Scan for the cell matching the given text and deliver its [x, y] coordinate at center. 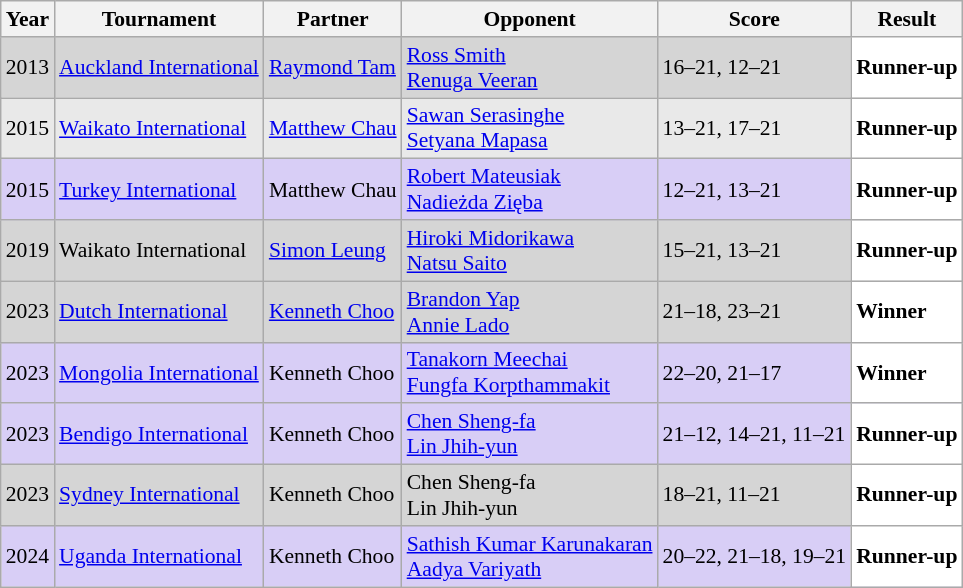
2013 [28, 68]
Bendigo International [159, 434]
2024 [28, 556]
22–20, 21–17 [755, 372]
Opponent [530, 19]
Partner [333, 19]
Brandon Yap Annie Lado [530, 312]
20–22, 21–18, 19–21 [755, 556]
15–21, 13–21 [755, 250]
Turkey International [159, 190]
Mongolia International [159, 372]
Result [906, 19]
Year [28, 19]
18–21, 11–21 [755, 496]
Robert Mateusiak Nadieżda Zięba [530, 190]
Sawan Serasinghe Setyana Mapasa [530, 128]
21–12, 14–21, 11–21 [755, 434]
Tournament [159, 19]
Uganda International [159, 556]
13–21, 17–21 [755, 128]
2019 [28, 250]
Simon Leung [333, 250]
12–21, 13–21 [755, 190]
Auckland International [159, 68]
Sydney International [159, 496]
Raymond Tam [333, 68]
Sathish Kumar Karunakaran Aadya Variyath [530, 556]
Score [755, 19]
Hiroki Midorikawa Natsu Saito [530, 250]
16–21, 12–21 [755, 68]
Dutch International [159, 312]
21–18, 23–21 [755, 312]
Tanakorn Meechai Fungfa Korpthammakit [530, 372]
Ross Smith Renuga Veeran [530, 68]
